Capture the cell that displays the provided text and extract its [x, y] central coordinate. 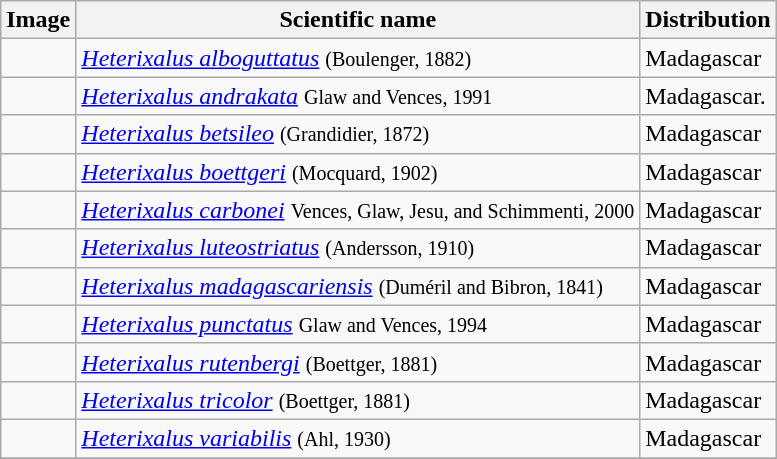
Heterixalus variabilis (Ahl, 1930) [358, 438]
Heterixalus luteostriatus (Andersson, 1910) [358, 248]
Heterixalus betsileo (Grandidier, 1872) [358, 134]
Distribution [708, 20]
Heterixalus rutenbergi (Boettger, 1881) [358, 362]
Heterixalus punctatus Glaw and Vences, 1994 [358, 324]
Heterixalus andrakata Glaw and Vences, 1991 [358, 96]
Heterixalus alboguttatus (Boulenger, 1882) [358, 58]
Heterixalus carbonei Vences, Glaw, Jesu, and Schimmenti, 2000 [358, 210]
Scientific name [358, 20]
Madagascar. [708, 96]
Heterixalus boettgeri (Mocquard, 1902) [358, 172]
Image [38, 20]
Heterixalus madagascariensis (Duméril and Bibron, 1841) [358, 286]
Heterixalus tricolor (Boettger, 1881) [358, 400]
